For the text-containing cell, return its midpoint in (x, y) coordinate format. 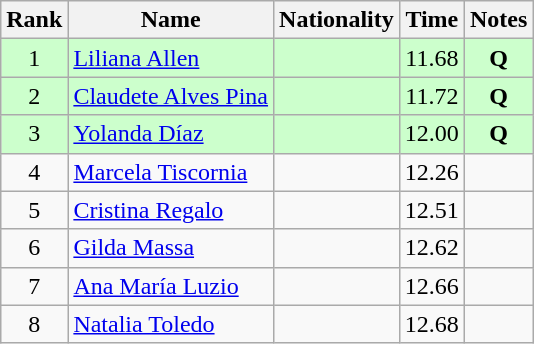
6 (34, 248)
Gilda Massa (171, 248)
Marcela Tiscornia (171, 172)
Yolanda Díaz (171, 134)
Nationality (337, 20)
7 (34, 286)
Notes (498, 20)
12.26 (432, 172)
11.72 (432, 96)
4 (34, 172)
5 (34, 210)
Natalia Toledo (171, 324)
12.68 (432, 324)
3 (34, 134)
Ana María Luzio (171, 286)
12.66 (432, 286)
1 (34, 58)
Time (432, 20)
Claudete Alves Pina (171, 96)
Rank (34, 20)
2 (34, 96)
8 (34, 324)
12.00 (432, 134)
Cristina Regalo (171, 210)
11.68 (432, 58)
Liliana Allen (171, 58)
12.51 (432, 210)
12.62 (432, 248)
Name (171, 20)
